Extract the [x, y] coordinate from the center of the cell holding the provided text.  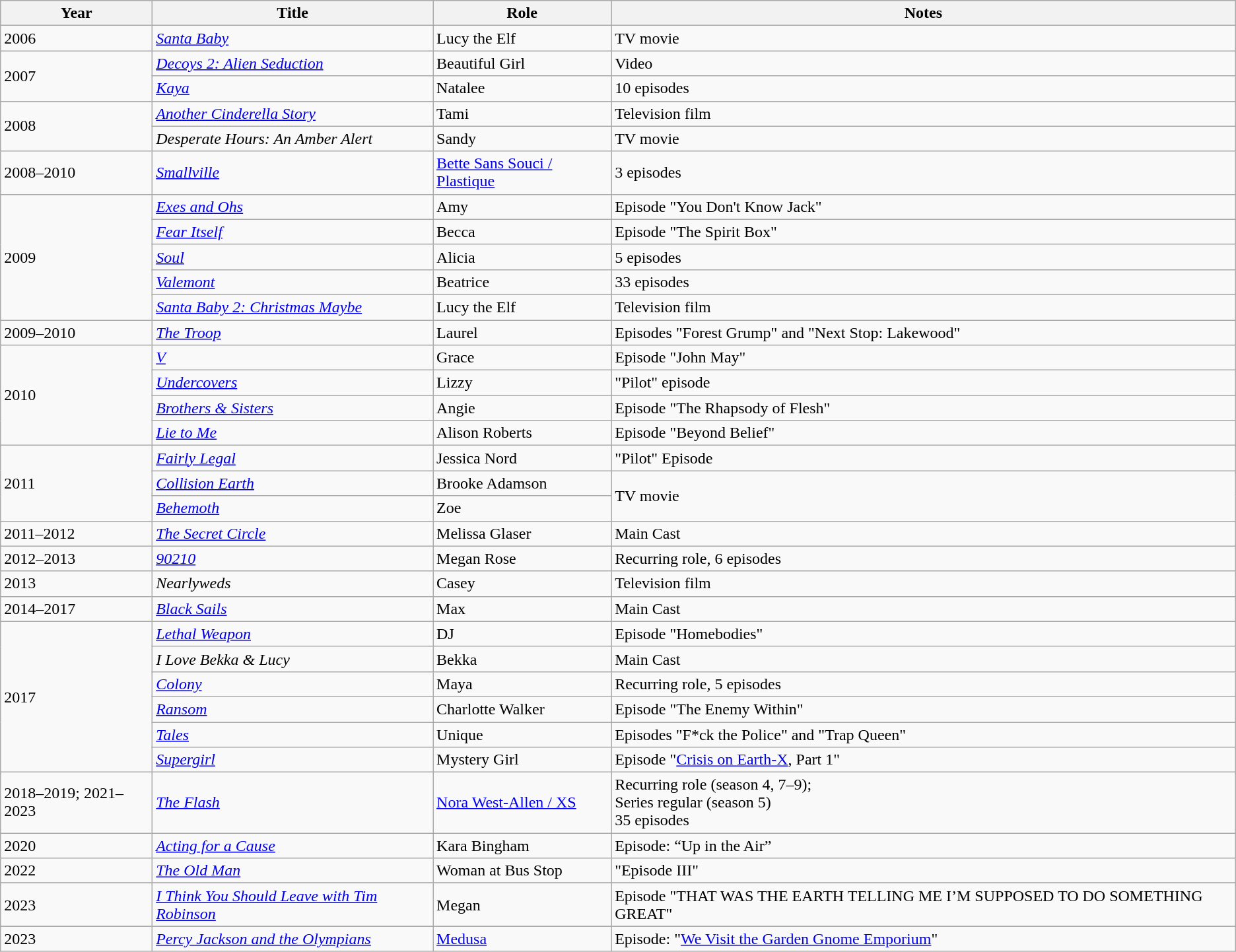
Recurring role, 5 episodes [924, 684]
Unique [522, 735]
Episode "The Spirit Box" [924, 232]
Nearlyweds [293, 584]
Undercovers [293, 383]
Amy [522, 207]
Max [522, 609]
Woman at Bus Stop [522, 871]
Episode "The Enemy Within" [924, 709]
Episode "THAT WAS THE EARTH TELLING ME I’M SUPPOSED TO DO SOMETHING GREAT" [924, 904]
Lie to Me [293, 433]
Episode: "We Visit the Garden Gnome Emporium" [924, 939]
33 episodes [924, 282]
Maya [522, 684]
Video [924, 63]
The Troop [293, 332]
Brothers & Sisters [293, 408]
Episode "Homebodies" [924, 634]
Lethal Weapon [293, 634]
Ransom [293, 709]
Episode "The Rhapsody of Flesh" [924, 408]
2010 [77, 395]
Lizzy [522, 383]
Role [522, 13]
Collision Earth [293, 483]
The Secret Circle [293, 533]
Tami [522, 114]
The Old Man [293, 871]
90210 [293, 559]
2007 [77, 76]
I Think You Should Leave with Tim Robinson [293, 904]
5 episodes [924, 257]
Laurel [522, 332]
Fear Itself [293, 232]
Percy Jackson and the Olympians [293, 939]
Sandy [522, 139]
Episode "John May" [924, 358]
2012–2013 [77, 559]
Bette Sans Souci / Plastique [522, 173]
Casey [522, 584]
3 episodes [924, 173]
Acting for a Cause [293, 846]
Recurring role (season 4, 7–9);Series regular (season 5)35 episodes [924, 803]
2017 [77, 697]
Episode "You Don't Know Jack" [924, 207]
2022 [77, 871]
Supergirl [293, 760]
2018–2019; 2021–2023 [77, 803]
Soul [293, 257]
Tales [293, 735]
Black Sails [293, 609]
Notes [924, 13]
Melissa Glaser [522, 533]
Episode "Beyond Belief" [924, 433]
"Pilot" Episode [924, 458]
Zoe [522, 508]
Desperate Hours: An Amber Alert [293, 139]
2009 [77, 257]
Title [293, 13]
10 episodes [924, 88]
Megan [522, 904]
Beatrice [522, 282]
Alison Roberts [522, 433]
Medusa [522, 939]
Episodes "Forest Grump" and "Next Stop: Lakewood" [924, 332]
Behemoth [293, 508]
Episode "Crisis on Earth-X, Part 1" [924, 760]
Smallville [293, 173]
2014–2017 [77, 609]
Decoys 2: Alien Seduction [293, 63]
Year [77, 13]
2009–2010 [77, 332]
2008–2010 [77, 173]
Megan Rose [522, 559]
Nora West-Allen / XS [522, 803]
2008 [77, 126]
2011 [77, 483]
V [293, 358]
Valemont [293, 282]
2013 [77, 584]
2011–2012 [77, 533]
2020 [77, 846]
Grace [522, 358]
Episode: “Up in the Air” [924, 846]
Exes and Ohs [293, 207]
Brooke Adamson [522, 483]
Becca [522, 232]
Kara Bingham [522, 846]
"Pilot" episode [924, 383]
Alicia [522, 257]
Bekka [522, 659]
Charlotte Walker [522, 709]
"Episode III" [924, 871]
DJ [522, 634]
Natalee [522, 88]
Jessica Nord [522, 458]
Santa Baby 2: Christmas Maybe [293, 307]
Mystery Girl [522, 760]
I Love Bekka & Lucy [293, 659]
Fairly Legal [293, 458]
Colony [293, 684]
Beautiful Girl [522, 63]
Santa Baby [293, 38]
2006 [77, 38]
Recurring role, 6 episodes [924, 559]
Kaya [293, 88]
Episodes "F*ck the Police" and "Trap Queen" [924, 735]
The Flash [293, 803]
Angie [522, 408]
Another Cinderella Story [293, 114]
